For the text-containing cell, return its midpoint in (X, Y) coordinate format. 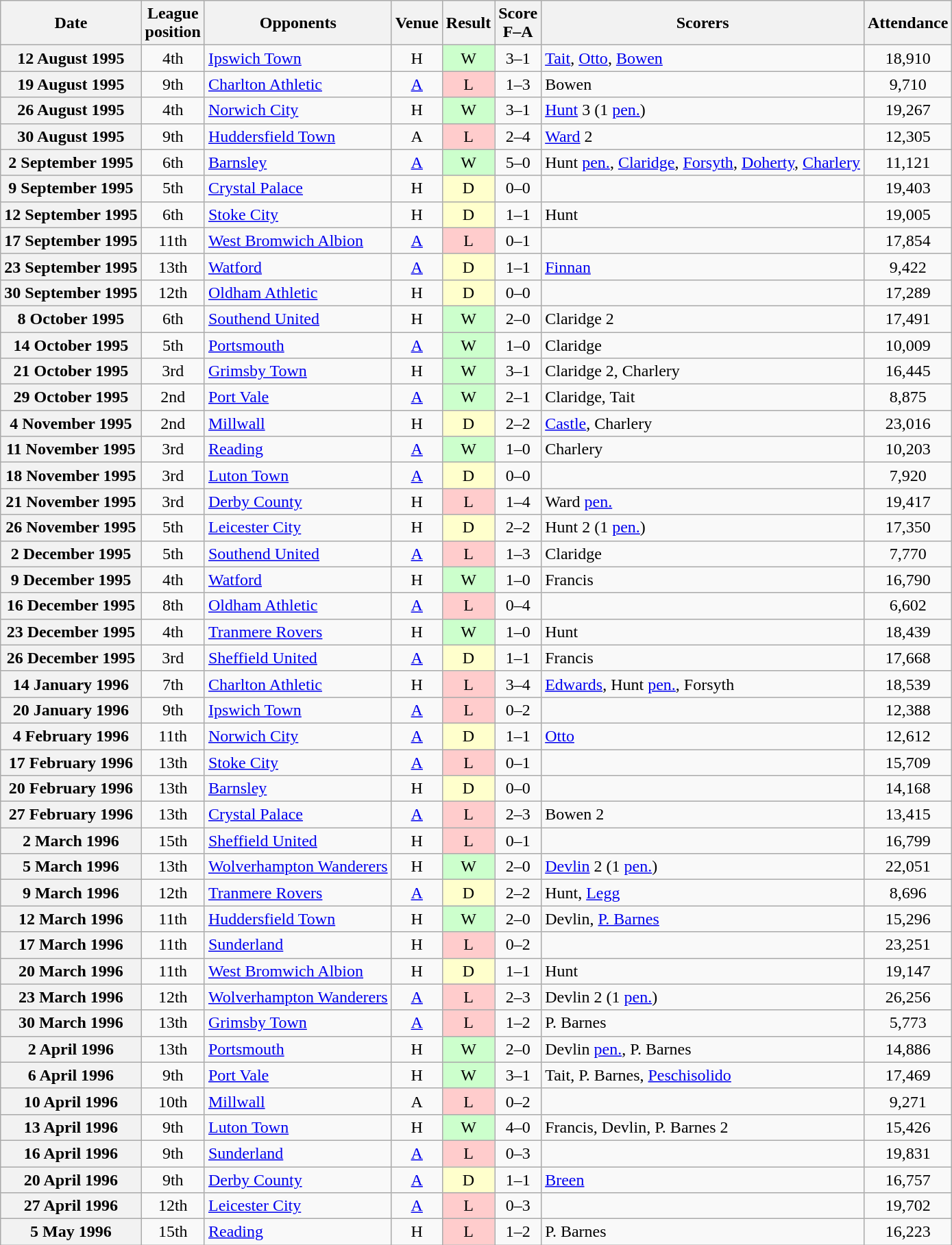
6,602 (907, 606)
21 October 1995 (71, 371)
16 December 1995 (71, 606)
9,271 (907, 1101)
2 September 1995 (71, 162)
16,757 (907, 1179)
Charlery (703, 449)
Venue (417, 23)
30 September 1995 (71, 293)
18 November 1995 (71, 476)
Edwards, Hunt pen., Forsyth (703, 684)
Francis, Devlin, P. Barnes 2 (703, 1127)
8,875 (907, 397)
23 September 1995 (71, 267)
12 March 1996 (71, 919)
27 April 1996 (71, 1206)
20 March 1996 (71, 971)
7th (173, 684)
17 September 1995 (71, 241)
3–4 (518, 684)
5 March 1996 (71, 867)
10,009 (907, 345)
8,696 (907, 893)
23 March 1996 (71, 997)
14 October 1995 (71, 345)
15,709 (907, 763)
12,612 (907, 736)
10,203 (907, 449)
2 December 1995 (71, 554)
14 January 1996 (71, 684)
4 November 1995 (71, 423)
2 April 1996 (71, 1049)
21 November 1995 (71, 502)
8th (173, 606)
2 March 1996 (71, 841)
4–0 (518, 1127)
17,668 (907, 658)
18,910 (907, 58)
27 February 1996 (71, 815)
12 August 1995 (71, 58)
Hunt 3 (1 pen.) (703, 110)
26 December 1995 (71, 658)
19,702 (907, 1206)
9,422 (907, 267)
Result (468, 23)
30 March 1996 (71, 1023)
22,051 (907, 867)
Devlin, P. Barnes (703, 919)
26,256 (907, 997)
19,417 (907, 502)
18,439 (907, 632)
2–4 (518, 136)
16,799 (907, 841)
10 April 1996 (71, 1101)
Bowen 2 (703, 815)
9 December 1995 (71, 580)
17,350 (907, 528)
13,415 (907, 815)
Bowen (703, 84)
5,773 (907, 1023)
5 May 1996 (71, 1232)
15,296 (907, 919)
13 April 1996 (71, 1127)
23,016 (907, 423)
20 January 1996 (71, 710)
18,539 (907, 684)
Castle, Charlery (703, 423)
14,168 (907, 789)
16,223 (907, 1232)
14,886 (907, 1049)
Scorers (703, 23)
9 March 1996 (71, 893)
Tait, Otto, Bowen (703, 58)
Finnan (703, 267)
29 October 1995 (71, 397)
Breen (703, 1179)
19,403 (907, 188)
9 September 1995 (71, 188)
26 August 1995 (71, 110)
Hunt, Legg (703, 893)
1–4 (518, 502)
20 April 1996 (71, 1179)
19,147 (907, 971)
17 February 1996 (71, 763)
Leagueposition (173, 23)
Otto (703, 736)
12,305 (907, 136)
19,267 (907, 110)
19,831 (907, 1153)
10th (173, 1101)
17,469 (907, 1075)
30 August 1995 (71, 136)
19 August 1995 (71, 84)
Ward 2 (703, 136)
Claridge 2 (703, 319)
Attendance (907, 23)
Hunt 2 (1 pen.) (703, 528)
12,388 (907, 710)
11 November 1995 (71, 449)
0–4 (518, 606)
2–1 (518, 397)
17,854 (907, 241)
ScoreF–A (518, 23)
16 April 1996 (71, 1153)
26 November 1995 (71, 528)
6 April 1996 (71, 1075)
Hunt pen., Claridge, Forsyth, Doherty, Charlery (703, 162)
17,289 (907, 293)
17,491 (907, 319)
23,251 (907, 945)
7,770 (907, 554)
23 December 1995 (71, 632)
19,005 (907, 214)
Date (71, 23)
Ward pen. (703, 502)
17 March 1996 (71, 945)
11,121 (907, 162)
Tait, P. Barnes, Peschisolido (703, 1075)
16,790 (907, 580)
5–0 (518, 162)
15,426 (907, 1127)
9,710 (907, 84)
7,920 (907, 476)
Opponents (297, 23)
20 February 1996 (71, 789)
4 February 1996 (71, 736)
8 October 1995 (71, 319)
12 September 1995 (71, 214)
Devlin pen., P. Barnes (703, 1049)
Claridge, Tait (703, 397)
Claridge 2, Charlery (703, 371)
16,445 (907, 371)
